Extract the [x, y] coordinate from the center of the cell holding the provided text.  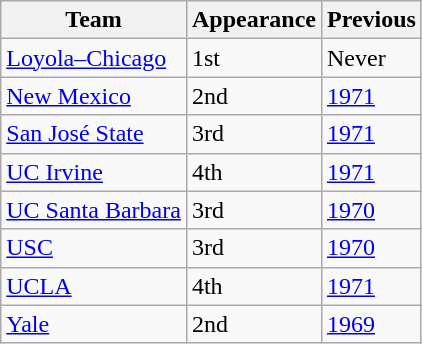
Appearance [254, 20]
1st [254, 58]
Team [94, 20]
Previous [371, 20]
UC Irvine [94, 172]
Never [371, 58]
San José State [94, 134]
UCLA [94, 286]
USC [94, 248]
Yale [94, 324]
New Mexico [94, 96]
Loyola–Chicago [94, 58]
UC Santa Barbara [94, 210]
1969 [371, 324]
